Extract the (X, Y) coordinate from the center of the cell holding the provided text.  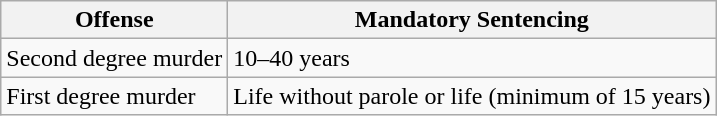
First degree murder (114, 96)
Life without parole or life (minimum of 15 years) (472, 96)
Offense (114, 20)
Mandatory Sentencing (472, 20)
10–40 years (472, 58)
Second degree murder (114, 58)
